Identify which cell holds the provided text, then report its [X, Y] central coordinate. 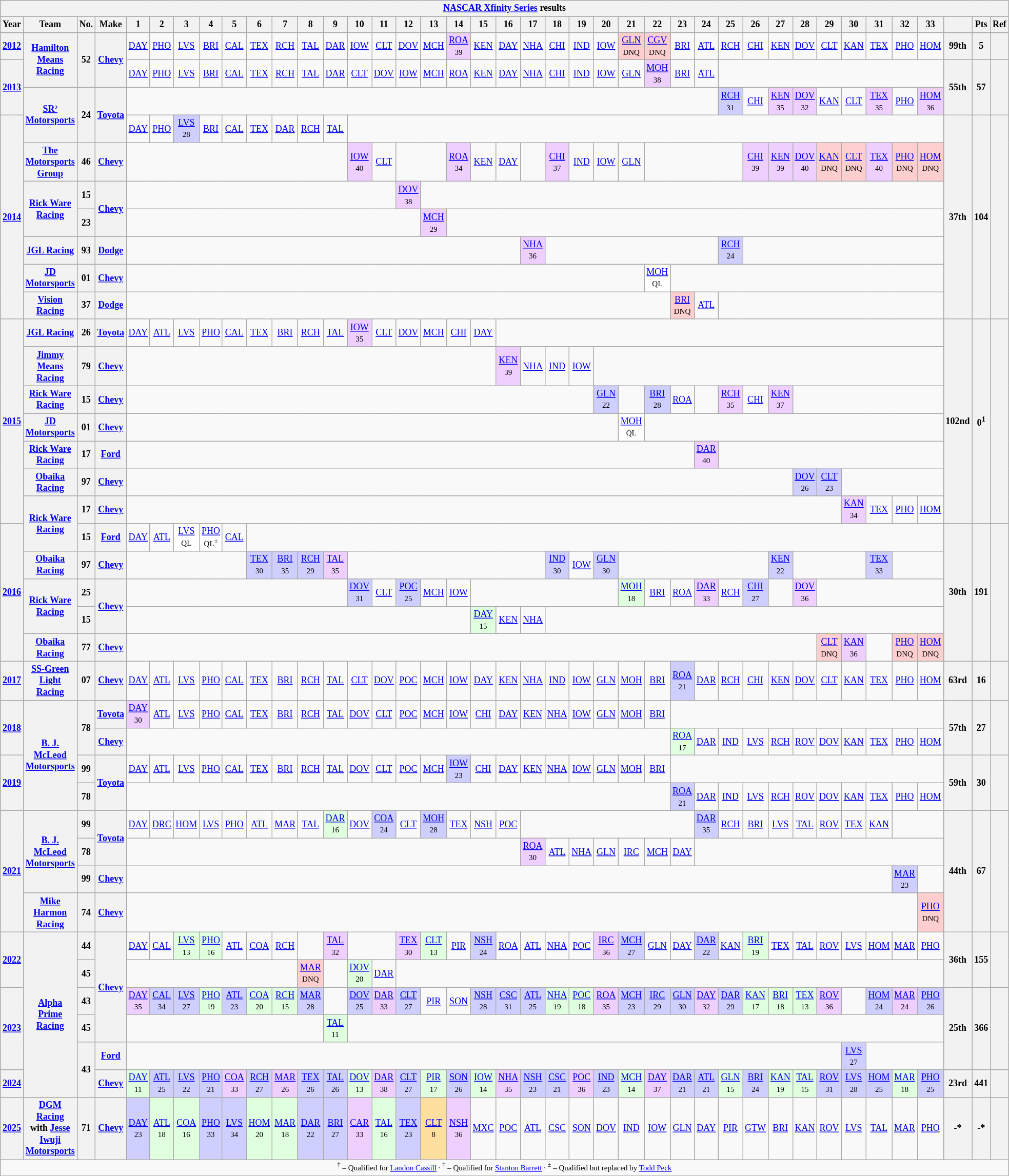
BRI28 [658, 400]
CSC [557, 1128]
36th [958, 959]
ATL18 [162, 1128]
POC25 [408, 592]
PHO19 [211, 1001]
BRI19 [756, 946]
HOM20 [260, 1128]
31 [879, 25]
57th [958, 728]
14 [459, 25]
ROA39 [459, 46]
DOV32 [805, 101]
Year [12, 25]
BRI18 [780, 1001]
2 [162, 25]
POC36 [582, 1084]
IOW40 [360, 162]
441 [981, 1084]
55th [958, 87]
DOV36 [805, 592]
IRC [631, 852]
Ref [1000, 25]
2019 [12, 783]
TEX35 [879, 101]
DAY11 [138, 1084]
SR² Motorsports [50, 115]
LVS34 [234, 1128]
DAY32 [706, 1001]
2018 [12, 728]
ATL23 [234, 1001]
8 [310, 25]
6 [260, 25]
7 [285, 25]
79 [86, 366]
23rd [958, 1084]
37 [86, 306]
COA [260, 946]
CHI27 [756, 592]
HOM25 [879, 1084]
DOV31 [360, 592]
KAN17 [756, 1001]
Alpha Prime Racing [50, 1014]
Jimmy Means Racing [50, 366]
37th [958, 217]
28 [805, 25]
MAR26 [285, 1084]
BRI35 [285, 565]
52 [86, 59]
NSH36 [459, 1128]
PHO25 [931, 1084]
RCH29 [310, 565]
MOH18 [631, 592]
KEN35 [780, 101]
PHOQL± [211, 537]
Pts [981, 25]
59th [958, 783]
MXC [483, 1128]
MAR23 [905, 880]
46 [86, 162]
DAR38 [384, 1084]
Team [50, 25]
The Motorsports Group [50, 162]
TEX33 [879, 565]
13 [434, 25]
67 [981, 871]
NHA36 [533, 250]
MCH23 [631, 1001]
DOV20 [360, 973]
MOH28 [434, 824]
ATL21 [706, 1084]
CLT23 [829, 482]
DRC [162, 824]
Mike Harmon Racing [50, 912]
BRIDNQ [682, 306]
NHA35 [508, 1084]
93 [86, 250]
102nd [958, 421]
IND23 [606, 1084]
CGVDNQ [658, 46]
2015 [12, 421]
2023 [12, 1029]
DAR21 [682, 1084]
LVS22 [187, 1084]
20 [606, 25]
CHI37 [557, 162]
BRI24 [756, 1084]
PHO16 [211, 946]
LVSQL [187, 537]
3 [187, 25]
TEX13 [805, 1001]
NASCAR Xfinity Series results [505, 8]
191 [981, 593]
BRI27 [335, 1128]
MARDNQ [310, 973]
RCH15 [285, 1001]
DOV13 [360, 1084]
IRC36 [606, 946]
33 [931, 25]
TAL26 [335, 1084]
44 [86, 946]
† – Qualified for Landon Cassill · ‡ – Qualified for Stanton Barrett · ± – Qualified but replaced by Todd Peck [505, 1168]
NSH28 [483, 1001]
CSC31 [508, 1001]
PHO33 [211, 1128]
IRC29 [658, 1001]
30th [958, 593]
CLT8 [434, 1128]
99th [958, 46]
TEX26 [310, 1084]
TEX23 [408, 1128]
SS-Green Light Racing [50, 681]
Hamilton Means Racing [50, 59]
PHO26 [931, 1001]
RCH35 [730, 400]
PHO21 [211, 1084]
ROA30 [533, 852]
NHA19 [557, 1001]
KAN36 [854, 648]
29 [829, 25]
TAL35 [335, 565]
DAY23 [138, 1128]
CLT13 [434, 946]
KEN22 [780, 565]
TAL15 [805, 1084]
ROA35 [606, 1001]
No. [86, 25]
22 [658, 25]
GLN15 [730, 1084]
KAN19 [780, 1084]
KAN34 [854, 510]
MCH29 [434, 223]
COA33 [234, 1084]
DOV26 [805, 482]
71 [86, 1128]
IOW35 [360, 333]
25th [958, 1029]
DAR29 [730, 1001]
NSH23 [533, 1084]
DGM Racing with Jesse Iwuji Motorsports [50, 1128]
10 [360, 25]
11 [384, 25]
DAR40 [706, 455]
IOW23 [459, 769]
MAR24 [905, 1001]
DAY35 [138, 1001]
COA24 [384, 824]
104 [981, 217]
DOV25 [360, 1001]
CAL34 [162, 1001]
ROV36 [829, 1001]
TAL11 [335, 1028]
RCH24 [730, 250]
2017 [12, 681]
PIR17 [434, 1084]
IOW14 [483, 1084]
155 [981, 959]
DAY37 [658, 1084]
IND30 [557, 565]
RCH27 [260, 1084]
07 [86, 681]
44th [958, 871]
DAY30 [138, 714]
COA20 [260, 1001]
MCH14 [631, 1084]
GLN22 [606, 400]
HOM36 [931, 101]
TEX40 [879, 162]
CAR33 [360, 1128]
DAR35 [706, 824]
DOV38 [408, 195]
DOV40 [805, 162]
9 [335, 25]
4 [211, 25]
MOH38 [658, 74]
77 [86, 648]
1 [138, 25]
32 [905, 25]
74 [86, 912]
GTW [756, 1128]
TAL32 [335, 946]
18 [557, 25]
CSC21 [557, 1084]
ROA34 [459, 162]
2014 [12, 217]
ROV31 [829, 1084]
MCH27 [631, 946]
2022 [12, 959]
KEN37 [780, 400]
ROA17 [682, 742]
RCH31 [730, 101]
DAR16 [335, 824]
CHI39 [756, 162]
2025 [12, 1128]
2016 [12, 593]
21 [631, 25]
Make [111, 25]
NSH [483, 824]
2024 [12, 1084]
Vision Racing [50, 306]
2013 [12, 87]
2021 [12, 871]
366 [981, 1029]
POC18 [582, 1001]
LVS13 [187, 946]
KANDNQ [829, 162]
TAL16 [384, 1128]
COA16 [187, 1128]
DAY15 [483, 620]
SON26 [459, 1084]
GLNDNQ [631, 46]
63rd [958, 681]
MAR28 [310, 1001]
NSH24 [483, 946]
57 [981, 87]
19 [582, 25]
12 [408, 25]
2012 [12, 46]
HOM24 [879, 1001]
